Return the [x, y] coordinate for the center point of the cell that contains the specified text.  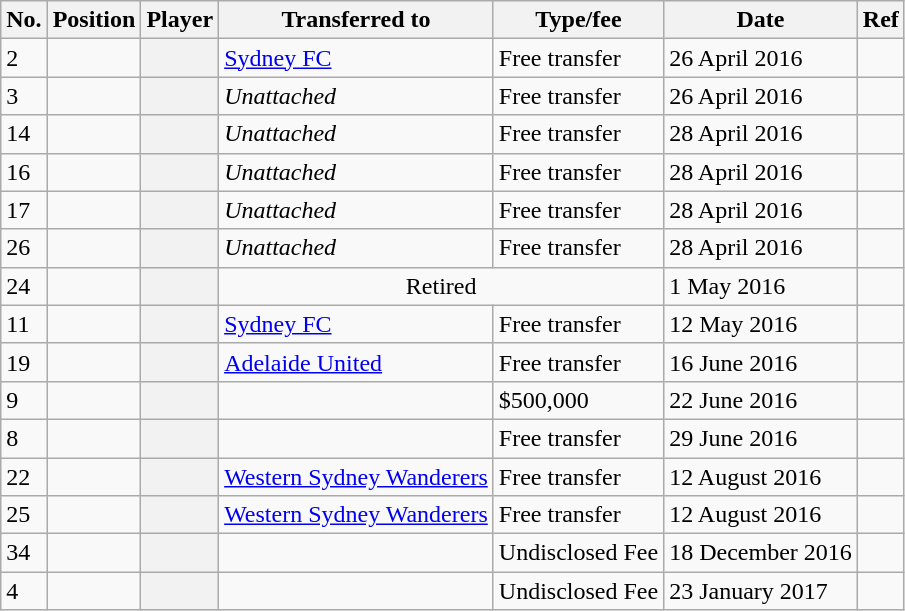
22 June 2016 [761, 400]
Player [180, 20]
3 [24, 96]
18 December 2016 [761, 553]
$500,000 [578, 400]
26 [24, 248]
17 [24, 210]
Transferred to [356, 20]
22 [24, 477]
Retired [442, 286]
1 May 2016 [761, 286]
Date [761, 20]
No. [24, 20]
Position [94, 20]
16 [24, 172]
16 June 2016 [761, 362]
14 [24, 134]
12 May 2016 [761, 324]
19 [24, 362]
Adelaide United [356, 362]
11 [24, 324]
Type/fee [578, 20]
25 [24, 515]
29 June 2016 [761, 438]
2 [24, 58]
23 January 2017 [761, 591]
4 [24, 591]
8 [24, 438]
34 [24, 553]
24 [24, 286]
Ref [880, 20]
9 [24, 400]
